Provide the (X, Y) coordinate of the cell's center where the given text is located.  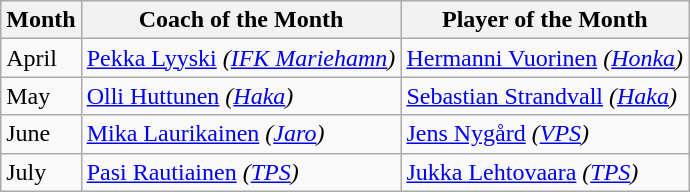
Pasi Rautiainen (TPS) (241, 172)
Jukka Lehtovaara (TPS) (545, 172)
Hermanni Vuorinen (Honka) (545, 58)
April (41, 58)
Coach of the Month (241, 20)
Pekka Lyyski (IFK Mariehamn) (241, 58)
Month (41, 20)
Olli Huttunen (Haka) (241, 96)
May (41, 96)
July (41, 172)
Player of the Month (545, 20)
June (41, 134)
Mika Laurikainen (Jaro) (241, 134)
Sebastian Strandvall (Haka) (545, 96)
Jens Nygård (VPS) (545, 134)
